Find where the given text appears and provide that cell's center as (x, y) coordinate. 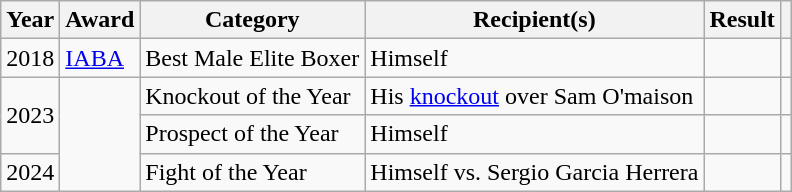
Award (100, 20)
Prospect of the Year (252, 134)
2024 (30, 172)
Year (30, 20)
Himself vs. Sergio Garcia Herrera (534, 172)
IABA (100, 58)
2018 (30, 58)
Knockout of the Year (252, 96)
Fight of the Year (252, 172)
Category (252, 20)
2023 (30, 115)
Recipient(s) (534, 20)
His knockout over Sam O'maison (534, 96)
Result (742, 20)
Best Male Elite Boxer (252, 58)
